Determine the (x, y) coordinate at the center of the cell enclosing the given text.  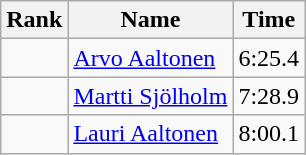
Arvo Aaltonen (150, 58)
Lauri Aaltonen (150, 134)
Martti Sjölholm (150, 96)
6:25.4 (269, 58)
8:00.1 (269, 134)
Time (269, 20)
7:28.9 (269, 96)
Rank (34, 20)
Name (150, 20)
